Provide the [x, y] coordinate of the cell's center where the given text is located.  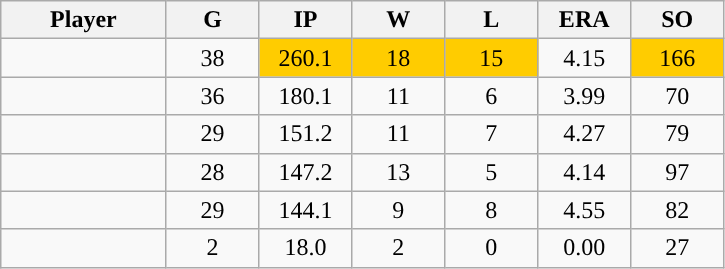
L [492, 20]
3.99 [584, 96]
ERA [584, 20]
4.55 [584, 210]
IP [306, 20]
Player [84, 20]
8 [492, 210]
166 [678, 58]
13 [398, 172]
82 [678, 210]
W [398, 20]
6 [492, 96]
28 [212, 172]
70 [678, 96]
9 [398, 210]
144.1 [306, 210]
36 [212, 96]
7 [492, 134]
4.27 [584, 134]
18 [398, 58]
147.2 [306, 172]
151.2 [306, 134]
27 [678, 248]
79 [678, 134]
0 [492, 248]
97 [678, 172]
4.14 [584, 172]
G [212, 20]
15 [492, 58]
5 [492, 172]
38 [212, 58]
SO [678, 20]
0.00 [584, 248]
180.1 [306, 96]
4.15 [584, 58]
18.0 [306, 248]
260.1 [306, 58]
